Search for the cell housing the specified text and yield its [X, Y] center coordinate. 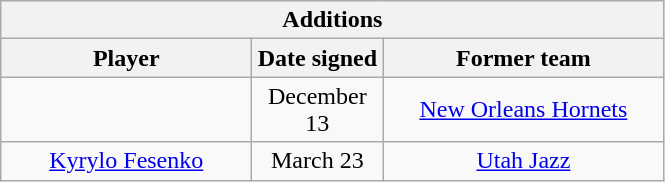
Utah Jazz [524, 161]
Kyrylo Fesenko [126, 161]
December 13 [318, 110]
March 23 [318, 161]
Date signed [318, 58]
New Orleans Hornets [524, 110]
Player [126, 58]
Additions [332, 20]
Former team [524, 58]
